Locate the cell with the specified text and output its [x, y] center coordinate. 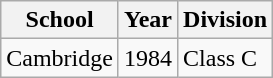
Division [226, 20]
School [60, 20]
Year [148, 20]
1984 [148, 58]
Class C [226, 58]
Cambridge [60, 58]
